Pinpoint the cell where the given text exists, returning its (X, Y) midpoint coordinate. 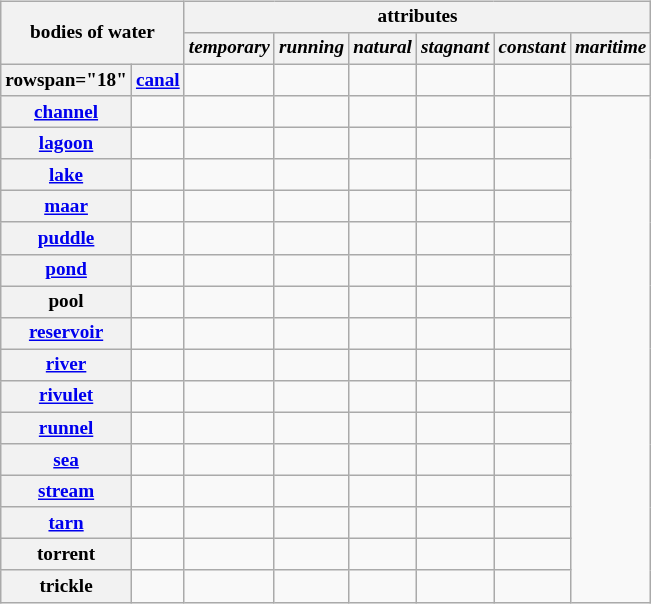
tarn (66, 523)
torrent (66, 555)
lagoon (66, 144)
constant (532, 49)
temporary (229, 49)
pool (66, 302)
stagnant (456, 49)
trickle (66, 586)
channel (66, 112)
maritime (610, 49)
attributes (418, 17)
rowspan="18" (66, 80)
runnel (66, 428)
river (66, 365)
stream (66, 492)
maar (66, 207)
pond (66, 270)
reservoir (66, 333)
puddle (66, 238)
natural (383, 49)
bodies of water (93, 32)
lake (66, 175)
sea (66, 460)
rivulet (66, 397)
canal (158, 80)
running (311, 49)
